Determine the [X, Y] coordinate at the center of the cell enclosing the given text.  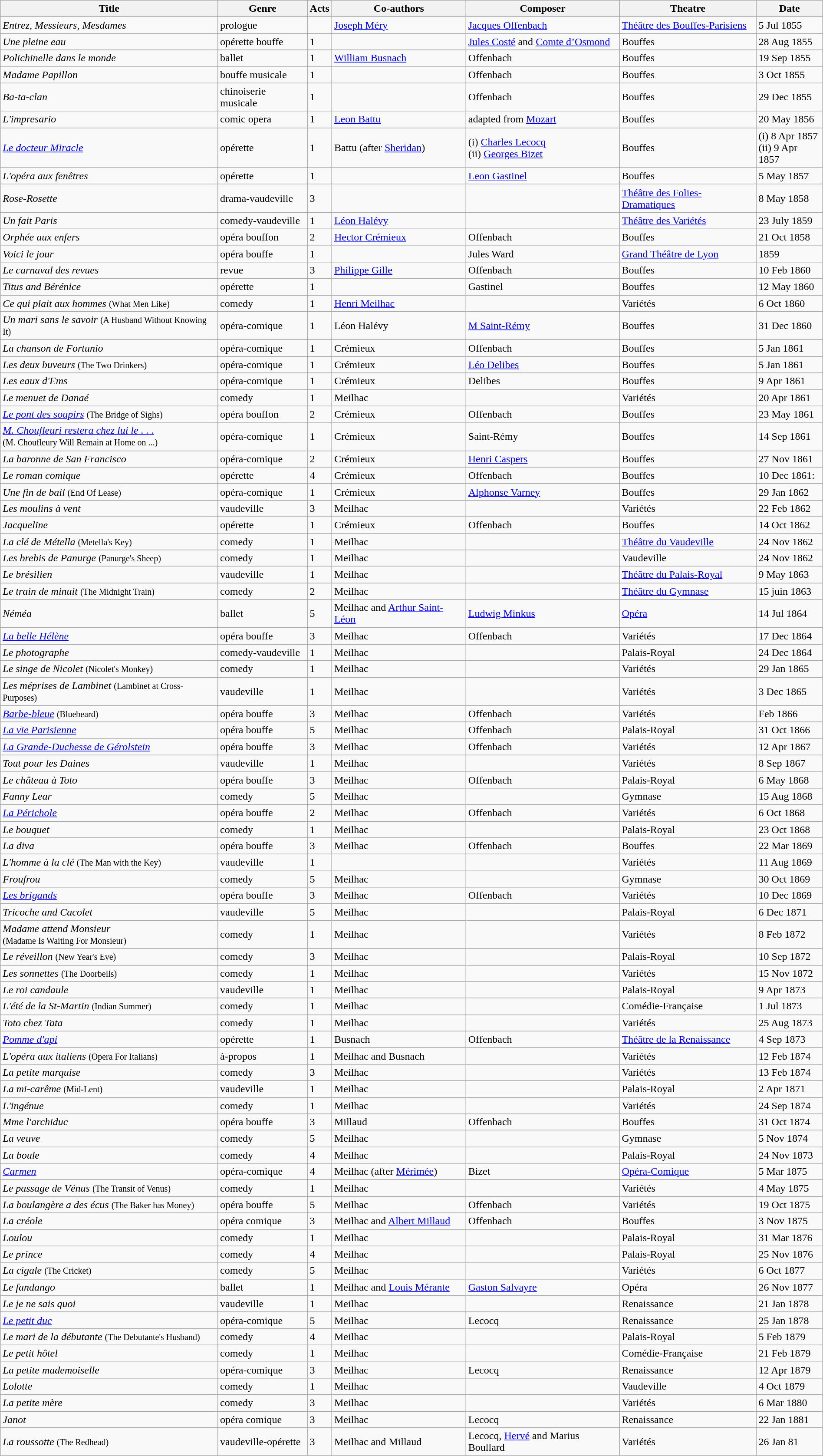
La mi-carême (Mid-Lent) [109, 1089]
Henri Meilhac [398, 303]
Madame Papillon [109, 75]
Leon Battu [398, 119]
Fanny Lear [109, 796]
Voici le jour [109, 254]
29 Jan 1865 [789, 669]
Les brigands [109, 896]
25 Aug 1873 [789, 1023]
12 May 1860 [789, 287]
5 May 1857 [789, 176]
Ba-ta-clan [109, 97]
23 May 1861 [789, 414]
Léo Delibes [543, 365]
Tricoche and Cacolet [109, 912]
La veuve [109, 1139]
17 Dec 1864 [789, 636]
Une fin de bail (End Of Lease) [109, 492]
opérette bouffe [263, 42]
revue [263, 270]
La belle Hélène [109, 636]
23 Oct 1868 [789, 830]
La chanson de Fortunio [109, 348]
10 Dec 1869 [789, 896]
31 Oct 1866 [789, 730]
Le brésilien [109, 575]
21 Feb 1879 [789, 1353]
Co-authors [398, 9]
vaudeville-opérette [263, 1442]
26 Nov 1877 [789, 1287]
Opéra-Comique [688, 1172]
chinoiserie musicale [263, 97]
6 Oct 1877 [789, 1271]
Lecocq, Hervé and Marius Boullard [543, 1442]
5 Feb 1879 [789, 1337]
Une pleine eau [109, 42]
Théâtre des Folies-Dramatiques [688, 198]
M Saint-Rémy [543, 326]
Les moulins à vent [109, 508]
La clé de Métella (Metella's Key) [109, 541]
La boule [109, 1155]
Loulou [109, 1238]
Gastinel [543, 287]
10 Feb 1860 [789, 270]
Jacqueline [109, 525]
8 Feb 1872 [789, 934]
3 Nov 1875 [789, 1221]
Carmen [109, 1172]
Madame attend Monsieur(Madame Is Waiting For Monsieur) [109, 934]
à-propos [263, 1056]
Un mari sans le savoir (A Husband Without Knowing It) [109, 326]
Busnach [398, 1039]
Le bouquet [109, 830]
9 Apr 1873 [789, 990]
Meilhac and Busnach [398, 1056]
L'ingénue [109, 1106]
Le je ne sais quoi [109, 1304]
21 Jan 1878 [789, 1304]
Leon Gastinel [543, 176]
Le docteur Miracle [109, 148]
6 Oct 1860 [789, 303]
Acts [319, 9]
6 May 1868 [789, 780]
27 Nov 1861 [789, 459]
Les méprises de Lambinet (Lambinet at Cross-Purposes) [109, 691]
Delibes [543, 381]
Le petit duc [109, 1320]
29 Jan 1862 [789, 492]
Le roi candaule [109, 990]
Pomme d'api [109, 1039]
15 Aug 1868 [789, 796]
Néméa [109, 614]
31 Oct 1874 [789, 1122]
4 May 1875 [789, 1188]
Le menuet de Danaé [109, 398]
(i) Charles Lecocq(ii) Georges Bizet [543, 148]
25 Jan 1878 [789, 1320]
Le château à Toto [109, 780]
Le train de minuit (The Midnight Train) [109, 591]
14 Sep 1861 [789, 437]
15 juin 1863 [789, 591]
Millaud [398, 1122]
5 Jul 1855 [789, 25]
22 Feb 1862 [789, 508]
12 Apr 1879 [789, 1370]
Janot [109, 1420]
Le réveillon (New Year's Eve) [109, 957]
La Périchole [109, 813]
24 Dec 1864 [789, 652]
La créole [109, 1221]
26 Jan 81 [789, 1442]
20 May 1856 [789, 119]
Meilhac (after Mérimée) [398, 1172]
Jules Costé and Comte d’Osmond [543, 42]
La boulangère a des écus (The Baker has Money) [109, 1205]
Le singe de Nicolet (Nicolet's Monkey) [109, 669]
24 Sep 1874 [789, 1106]
bouffe musicale [263, 75]
1 Jul 1873 [789, 1006]
Feb 1866 [789, 714]
Les sonnettes (The Doorbells) [109, 973]
8 Sep 1867 [789, 763]
13 Feb 1874 [789, 1072]
Meilhac and Louis Mérante [398, 1287]
14 Oct 1862 [789, 525]
Les brebis de Panurge (Panurge's Sheep) [109, 558]
Rose-Rosette [109, 198]
6 Dec 1871 [789, 912]
(i) 8 Apr 1857(ii) 9 Apr 1857 [789, 148]
La Grande-Duchesse de Gérolstein [109, 747]
19 Sep 1855 [789, 58]
L'opéra aux fenêtres [109, 176]
Saint-Rémy [543, 437]
Entrez, Messieurs, Mesdames [109, 25]
Genre [263, 9]
L'impresario [109, 119]
8 May 1858 [789, 198]
31 Mar 1876 [789, 1238]
La cigale (The Cricket) [109, 1271]
2 Apr 1871 [789, 1089]
prologue [263, 25]
M. Choufleuri restera chez lui le . . . (M. Choufleury Will Remain at Home on ...) [109, 437]
22 Jan 1881 [789, 1420]
31 Dec 1860 [789, 326]
9 May 1863 [789, 575]
Théâtre de la Renaissance [688, 1039]
Les eaux d'Ems [109, 381]
Grand Théâtre de Lyon [688, 254]
Alphonse Varney [543, 492]
La petite marquise [109, 1072]
La roussotte (The Redhead) [109, 1442]
6 Oct 1868 [789, 813]
12 Apr 1867 [789, 747]
9 Apr 1861 [789, 381]
Le fandango [109, 1287]
Polichinelle dans le monde [109, 58]
3 Oct 1855 [789, 75]
Le carnaval des revues [109, 270]
Barbe-bleue (Bluebeard) [109, 714]
Toto chez Tata [109, 1023]
22 Mar 1869 [789, 846]
10 Sep 1872 [789, 957]
1859 [789, 254]
15 Nov 1872 [789, 973]
La petite mademoiselle [109, 1370]
Philippe Gille [398, 270]
14 Jul 1864 [789, 614]
19 Oct 1875 [789, 1205]
La baronne de San Francisco [109, 459]
Théâtre des Bouffes-Parisiens [688, 25]
adapted from Mozart [543, 119]
5 Mar 1875 [789, 1172]
3 Dec 1865 [789, 691]
5 Nov 1874 [789, 1139]
11 Aug 1869 [789, 863]
La vie Parisienne [109, 730]
Mme l'archiduc [109, 1122]
Henri Caspers [543, 459]
Ludwig Minkus [543, 614]
Lolotte [109, 1387]
Gaston Salvayre [543, 1287]
12 Feb 1874 [789, 1056]
Jacques Offenbach [543, 25]
Théâtre du Vaudeville [688, 541]
Tout pour les Daines [109, 763]
25 Nov 1876 [789, 1254]
Un fait Paris [109, 221]
L'été de la St-Martin (Indian Summer) [109, 1006]
Bizet [543, 1172]
Battu (after Sheridan) [398, 148]
Title [109, 9]
4 Oct 1879 [789, 1387]
Le pont des soupirs (The Bridge of Sighs) [109, 414]
L'opéra aux italiens (Opera For Italians) [109, 1056]
4 Sep 1873 [789, 1039]
L'homme à la clé (The Man with the Key) [109, 863]
29 Dec 1855 [789, 97]
6 Mar 1880 [789, 1403]
Titus and Bérénice [109, 287]
La diva [109, 846]
Froufrou [109, 879]
Meilhac and Albert Millaud [398, 1221]
Theatre [688, 9]
24 Nov 1873 [789, 1155]
23 July 1859 [789, 221]
Le roman comique [109, 475]
Le passage de Vénus (The Transit of Venus) [109, 1188]
Le photographe [109, 652]
La petite mère [109, 1403]
28 Aug 1855 [789, 42]
Date [789, 9]
Le prince [109, 1254]
21 Oct 1858 [789, 237]
comic opera [263, 119]
Jules Ward [543, 254]
William Busnach [398, 58]
Ce qui plait aux hommes (What Men Like) [109, 303]
Hector Crémieux [398, 237]
Joseph Méry [398, 25]
30 Oct 1869 [789, 879]
Composer [543, 9]
Théâtre du Gymnase [688, 591]
Le mari de la débutante (The Debutante's Husband) [109, 1337]
Les deux buveurs (The Two Drinkers) [109, 365]
Orphée aux enfers [109, 237]
Le petit hôtel [109, 1353]
10 Dec 1861: [789, 475]
Théâtre du Palais-Royal [688, 575]
drama-vaudeville [263, 198]
Théâtre des Variétés [688, 221]
Meilhac and Millaud [398, 1442]
20 Apr 1861 [789, 398]
Meilhac and Arthur Saint-Léon [398, 614]
